Identify which cell holds the provided text, then report its (X, Y) central coordinate. 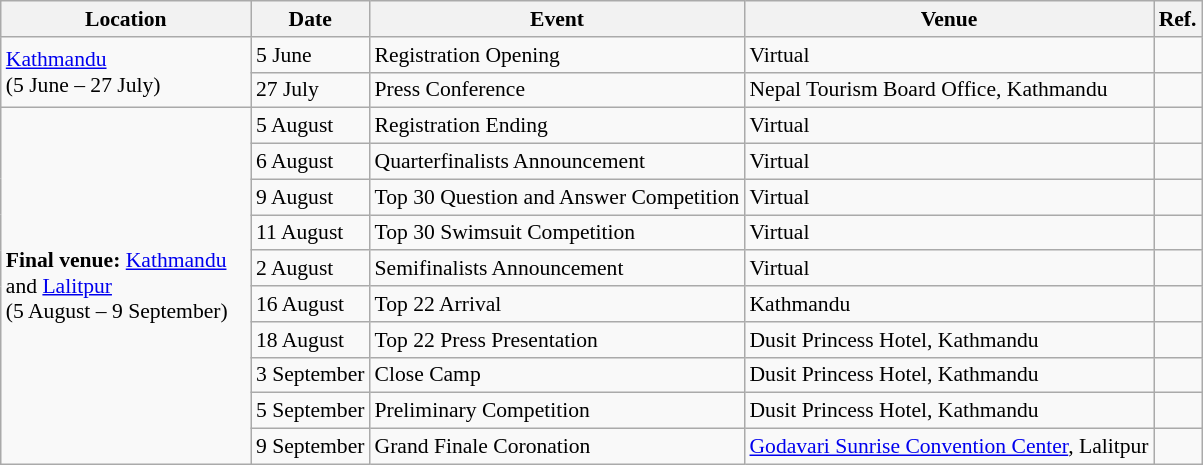
Registration Ending (558, 126)
3 September (310, 375)
5 August (310, 126)
9 August (310, 197)
Final venue: Kathmandu and Lalitpur(5 August – 9 September) (126, 286)
Ref. (1178, 19)
Close Camp (558, 375)
6 August (310, 162)
Quarterfinalists Announcement (558, 162)
Kathmandu (948, 304)
Top 30 Question and Answer Competition (558, 197)
18 August (310, 340)
Top 30 Swimsuit Competition (558, 233)
Godavari Sunrise Convention Center, Lalitpur (948, 447)
Nepal Tourism Board Office, Kathmandu (948, 90)
11 August (310, 233)
Event (558, 19)
Preliminary Competition (558, 411)
Top 22 Press Presentation (558, 340)
Grand Finale Coronation (558, 447)
5 June (310, 55)
Registration Opening (558, 55)
16 August (310, 304)
2 August (310, 269)
9 September (310, 447)
5 September (310, 411)
27 July (310, 90)
Date (310, 19)
Semifinalists Announcement (558, 269)
Location (126, 19)
Press Conference (558, 90)
Venue (948, 19)
Kathmandu(5 June – 27 July) (126, 72)
Top 22 Arrival (558, 304)
